Detect which cell encompasses the target text, then output its (X, Y) center coordinate. 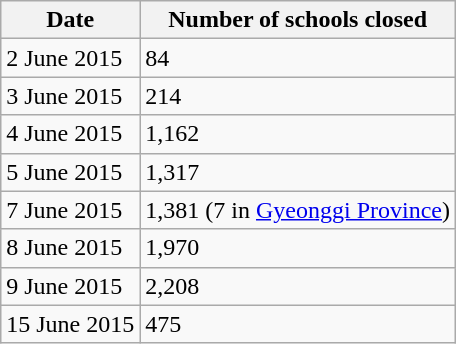
1,381 (7 in Gyeonggi Province) (298, 210)
214 (298, 96)
8 June 2015 (70, 248)
3 June 2015 (70, 96)
2 June 2015 (70, 58)
Date (70, 20)
5 June 2015 (70, 172)
2,208 (298, 286)
475 (298, 324)
1,162 (298, 134)
7 June 2015 (70, 210)
9 June 2015 (70, 286)
Number of schools closed (298, 20)
4 June 2015 (70, 134)
15 June 2015 (70, 324)
1,317 (298, 172)
1,970 (298, 248)
84 (298, 58)
